From the cell containing the given text, extract its center point as [x, y] coordinate. 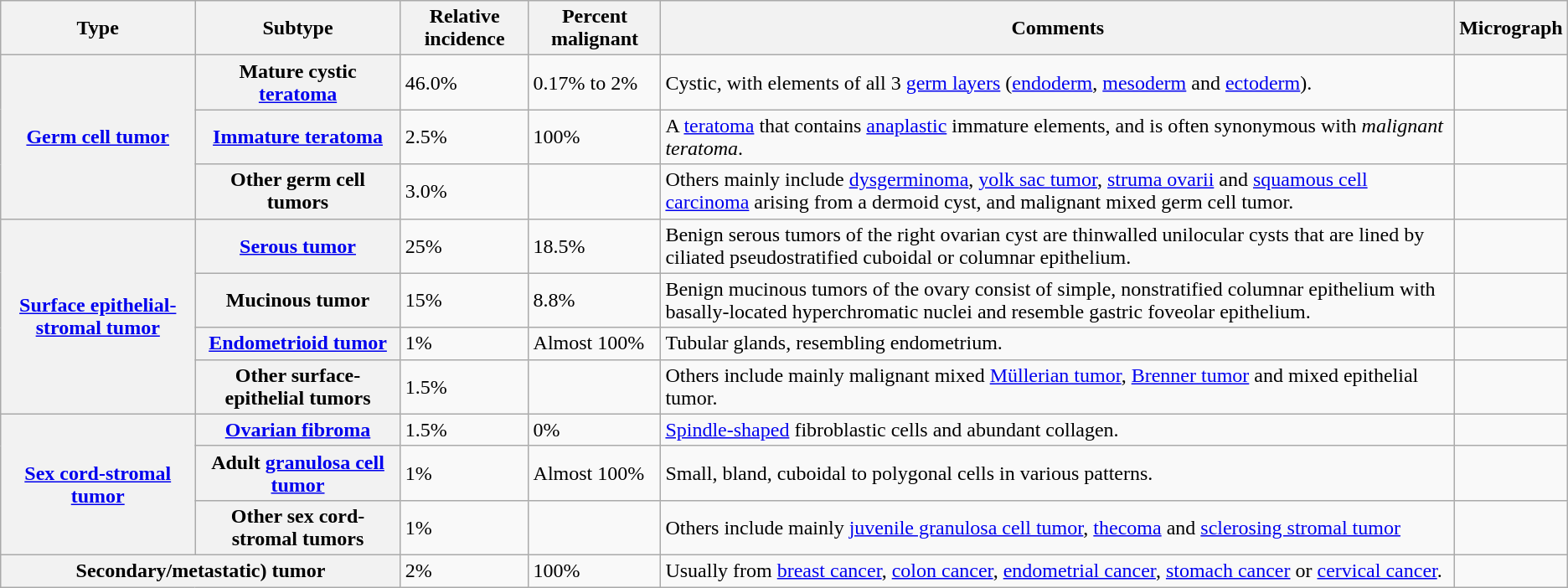
Sex cord-stromal tumor [98, 484]
Others include mainly juvenile granulosa cell tumor, thecoma and sclerosing stromal tumor [1058, 528]
2.5% [464, 137]
Percent malignant [595, 28]
Serous tumor [298, 246]
Tubular glands, resembling endometrium. [1058, 343]
Cystic, with elements of all 3 germ layers (endoderm, mesoderm and ectoderm). [1058, 82]
Type [98, 28]
Other germ cell tumors [298, 191]
Others include mainly malignant mixed Müllerian tumor, Brenner tumor and mixed epithelial tumor. [1058, 387]
25% [464, 246]
Germ cell tumor [98, 137]
0% [595, 430]
Adult granulosa cell tumor [298, 472]
Small, bland, cuboidal to polygonal cells in various patterns. [1058, 472]
3.0% [464, 191]
Mucinous tumor [298, 300]
Ovarian fibroma [298, 430]
18.5% [595, 246]
Other surface-epithelial tumors [298, 387]
15% [464, 300]
Surface epithelial-stromal tumor [98, 317]
Subtype [298, 28]
Endometrioid tumor [298, 343]
2% [464, 570]
Micrograph [1511, 28]
Other sex cord-stromal tumors [298, 528]
Spindle-shaped fibroblastic cells and abundant collagen. [1058, 430]
8.8% [595, 300]
46.0% [464, 82]
Mature cystic teratoma [298, 82]
Relative incidence [464, 28]
Comments [1058, 28]
Immature teratoma [298, 137]
A teratoma that contains anaplastic immature elements, and is often synonymous with malignant teratoma. [1058, 137]
0.17% to 2% [595, 82]
Secondary/metastatic) tumor [201, 570]
Usually from breast cancer, colon cancer, endometrial cancer, stomach cancer or cervical cancer. [1058, 570]
